From the cell containing the given text, extract its center point as (x, y) coordinate. 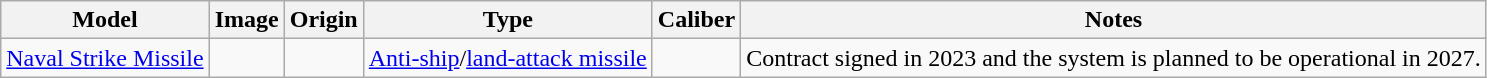
Origin (324, 20)
Model (105, 20)
Naval Strike Missile (105, 58)
Type (508, 20)
Notes (1114, 20)
Contract signed in 2023 and the system is planned to be operational in 2027. (1114, 58)
Image (246, 20)
Caliber (696, 20)
Anti-ship/land-attack missile (508, 58)
